Return (X, Y) of the center of cell containing provided text 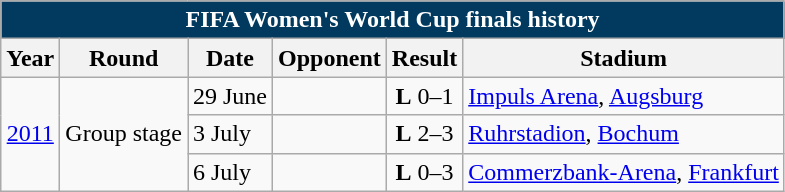
Round (124, 58)
6 July (230, 172)
29 June (230, 96)
Impuls Arena, Augsburg (624, 96)
L 2–3 (424, 134)
3 July (230, 134)
2011 (30, 134)
Year (30, 58)
L 0–1 (424, 96)
Opponent (330, 58)
Date (230, 58)
FIFA Women's World Cup finals history (393, 20)
Group stage (124, 134)
Commerzbank-Arena, Frankfurt (624, 172)
Ruhrstadion, Bochum (624, 134)
Result (424, 58)
Stadium (624, 58)
L 0–3 (424, 172)
